Capture the cell that displays the provided text and extract its [X, Y] central coordinate. 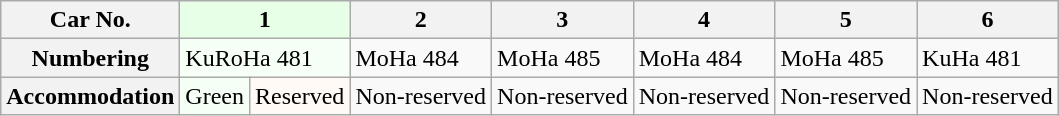
KuRoHa 481 [265, 58]
3 [563, 20]
2 [421, 20]
Green [215, 96]
KuHa 481 [988, 58]
6 [988, 20]
1 [265, 20]
Numbering [90, 58]
Accommodation [90, 96]
5 [846, 20]
Reserved [299, 96]
4 [704, 20]
Car No. [90, 20]
